Provide the [x, y] coordinate of the cell's center where the given text is located.  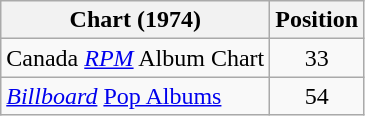
Chart (1974) [136, 20]
Canada RPM Album Chart [136, 58]
Position [317, 20]
54 [317, 96]
Billboard Pop Albums [136, 96]
33 [317, 58]
